Provide the (x, y) coordinate of the cell's center where the given text is located.  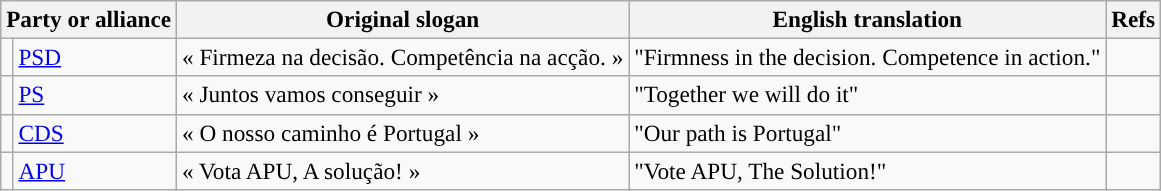
"Firmness in the decision. Competence in action." (868, 57)
CDS (95, 133)
« O nosso caminho é Portugal » (403, 133)
« Juntos vamos conseguir » (403, 95)
"Our path is Portugal" (868, 133)
APU (95, 170)
Refs (1134, 19)
English translation (868, 19)
PS (95, 95)
"Together we will do it" (868, 95)
« Vota APU, A solução! » (403, 170)
"Vote APU, The Solution!" (868, 170)
« Firmeza na decisão. Competência na acção. » (403, 57)
Party or alliance (89, 19)
PSD (95, 57)
Original slogan (403, 19)
